Locate the cell with the specified text and output its [x, y] center coordinate. 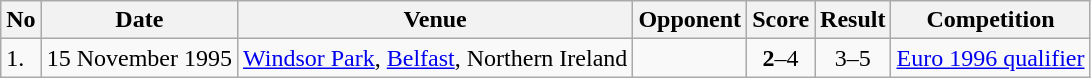
Venue [436, 20]
1. [21, 58]
No [21, 20]
2–4 [781, 58]
3–5 [853, 58]
Competition [990, 20]
Score [781, 20]
Date [139, 20]
Result [853, 20]
Euro 1996 qualifier [990, 58]
Opponent [690, 20]
15 November 1995 [139, 58]
Windsor Park, Belfast, Northern Ireland [436, 58]
